Detect which cell encompasses the target text, then output its (x, y) center coordinate. 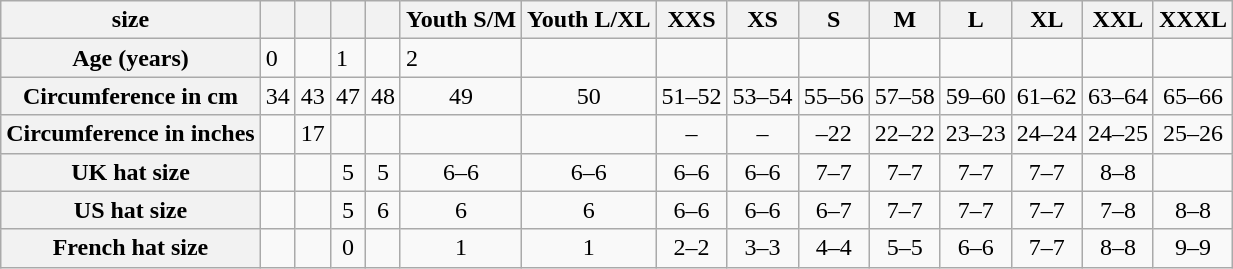
9–9 (1192, 248)
US hat size (130, 210)
L (976, 20)
2–2 (692, 248)
XXS (692, 20)
17 (312, 134)
–22 (834, 134)
Age (years) (130, 58)
34 (278, 96)
65–66 (1192, 96)
XL (1046, 20)
24–24 (1046, 134)
size (130, 20)
55–56 (834, 96)
7–8 (1118, 210)
51–52 (692, 96)
M (904, 20)
XXXL (1192, 20)
French hat size (130, 248)
Youth S/M (460, 20)
Circumference in inches (130, 134)
XS (762, 20)
43 (312, 96)
UK hat size (130, 172)
48 (382, 96)
24–25 (1118, 134)
61–62 (1046, 96)
59–60 (976, 96)
47 (348, 96)
5–5 (904, 248)
3–3 (762, 248)
25–26 (1192, 134)
4–4 (834, 248)
2 (460, 58)
XXL (1118, 20)
Circumference in cm (130, 96)
22–22 (904, 134)
49 (460, 96)
53–54 (762, 96)
63–64 (1118, 96)
23–23 (976, 134)
57–58 (904, 96)
Youth L/XL (589, 20)
S (834, 20)
50 (589, 96)
6–7 (834, 210)
